Extract the (x, y) coordinate from the center of the cell holding the provided text.  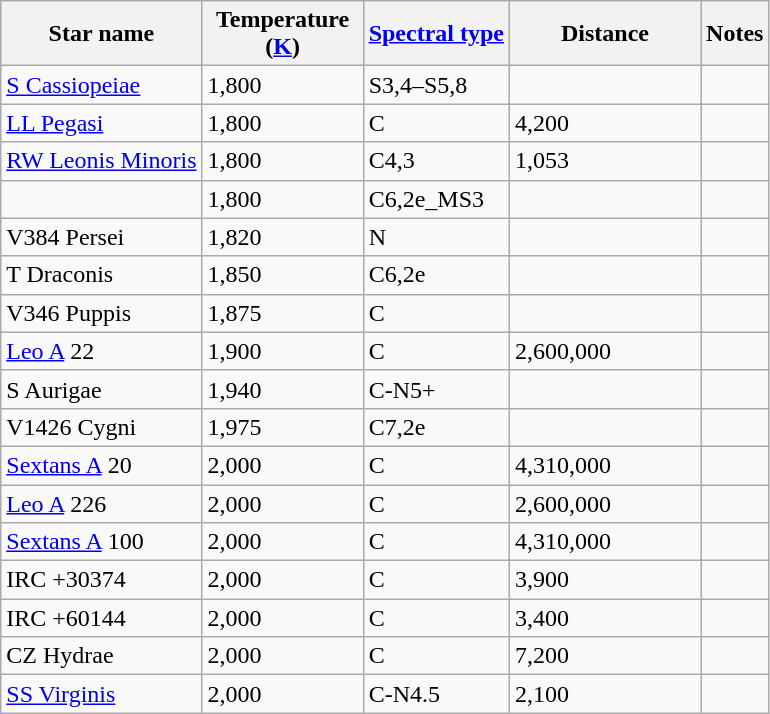
C6,2e_MS3 (436, 199)
Sextans A 100 (102, 542)
2,100 (604, 694)
N (436, 237)
Notes (735, 34)
V1426 Cygni (102, 427)
RW Leonis Minoris (102, 161)
C6,2e (436, 275)
Sextans A 20 (102, 465)
7,200 (604, 656)
T Draconis (102, 275)
1,875 (282, 313)
Distance (604, 34)
S Aurigae (102, 389)
Leo A 22 (102, 351)
C-N4.5 (436, 694)
IRC +30374 (102, 580)
1,940 (282, 389)
C-N5+ (436, 389)
S Cassiopeiae (102, 85)
1,975 (282, 427)
Leo A 226 (102, 503)
V346 Puppis (102, 313)
1,820 (282, 237)
Temperature(K) (282, 34)
Star name (102, 34)
SS Virginis (102, 694)
C7,2e (436, 427)
C4,3 (436, 161)
4,200 (604, 123)
3,400 (604, 618)
CZ Hydrae (102, 656)
IRC +60144 (102, 618)
Spectral type (436, 34)
1,053 (604, 161)
1,850 (282, 275)
V384 Persei (102, 237)
3,900 (604, 580)
1,900 (282, 351)
S3,4–S5,8 (436, 85)
LL Pegasi (102, 123)
